Detect which cell encompasses the target text, then output its (x, y) center coordinate. 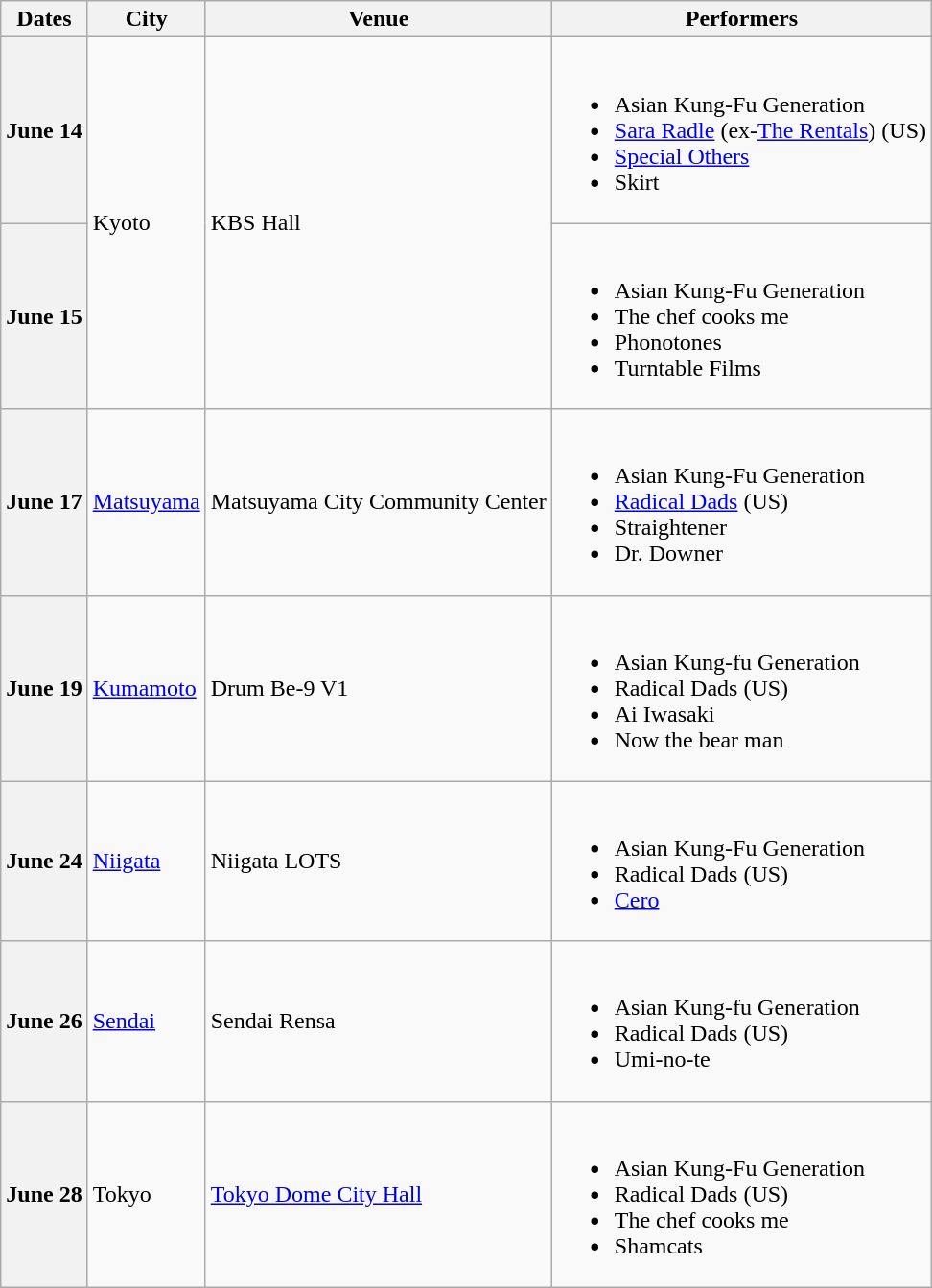
Tokyo Dome City Hall (378, 1194)
City (146, 19)
Asian Kung-fu GenerationRadical Dads (US)Umi-no-te (741, 1022)
Kumamoto (146, 688)
KBS Hall (378, 223)
Venue (378, 19)
Tokyo (146, 1194)
Asian Kung-Fu GenerationRadical Dads (US)StraightenerDr. Downer (741, 502)
Performers (741, 19)
Sendai Rensa (378, 1022)
Asian Kung-Fu GenerationThe chef cooks mePhonotonesTurntable Films (741, 316)
Matsuyama City Community Center (378, 502)
Asian Kung-Fu GenerationRadical Dads (US)The chef cooks meShamcats (741, 1194)
Kyoto (146, 223)
June 28 (44, 1194)
Asian Kung-fu GenerationRadical Dads (US)Ai IwasakiNow the bear man (741, 688)
June 14 (44, 130)
Niigata LOTS (378, 861)
Dates (44, 19)
June 24 (44, 861)
Drum Be-9 V1 (378, 688)
Niigata (146, 861)
June 17 (44, 502)
Asian Kung-Fu GenerationRadical Dads (US)Cero (741, 861)
Matsuyama (146, 502)
June 15 (44, 316)
Sendai (146, 1022)
June 19 (44, 688)
Asian Kung-Fu GenerationSara Radle (ex-The Rentals) (US)Special OthersSkirt (741, 130)
June 26 (44, 1022)
